Return the [x, y] coordinate for the center point of the cell that contains the specified text.  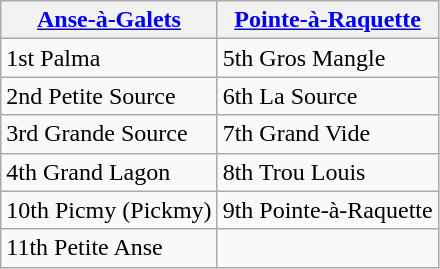
3rd Grande Source [109, 134]
2nd Petite Source [109, 96]
8th Trou Louis [328, 172]
1st Palma [109, 58]
6th La Source [328, 96]
10th Picmy (Pickmy) [109, 210]
5th Gros Mangle [328, 58]
Anse-à-Galets [109, 20]
4th Grand Lagon [109, 172]
11th Petite Anse [109, 248]
Pointe-à-Raquette [328, 20]
9th Pointe-à-Raquette [328, 210]
7th Grand Vide [328, 134]
